Identify which cell holds the provided text, then report its (x, y) central coordinate. 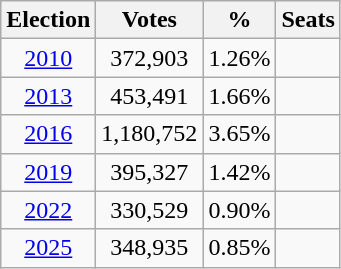
2019 (48, 172)
0.90% (240, 210)
2016 (48, 134)
2013 (48, 96)
Election (48, 20)
330,529 (150, 210)
Votes (150, 20)
372,903 (150, 58)
2025 (48, 248)
3.65% (240, 134)
2010 (48, 58)
Seats (308, 20)
2022 (48, 210)
348,935 (150, 248)
0.85% (240, 248)
1,180,752 (150, 134)
395,327 (150, 172)
1.26% (240, 58)
% (240, 20)
1.66% (240, 96)
453,491 (150, 96)
1.42% (240, 172)
